Return (x, y) of the center of cell containing provided text 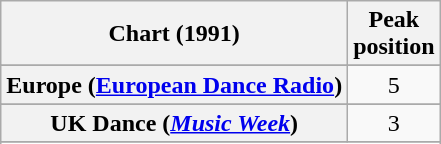
5 (394, 85)
Europe (European Dance Radio) (174, 85)
3 (394, 123)
Chart (1991) (174, 34)
Peakposition (394, 34)
UK Dance (Music Week) (174, 123)
